Find where the given text appears and provide that cell's center as (x, y) coordinate. 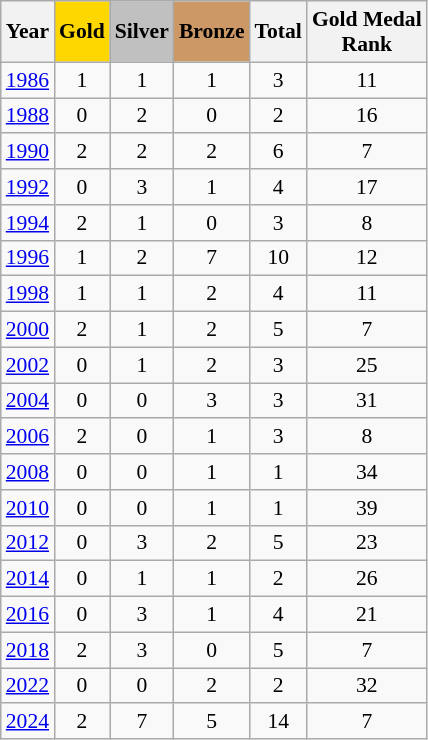
2010 (28, 508)
17 (367, 187)
Gold (82, 32)
31 (367, 401)
39 (367, 508)
16 (367, 116)
1994 (28, 223)
2014 (28, 579)
23 (367, 543)
1990 (28, 152)
21 (367, 615)
12 (367, 258)
32 (367, 686)
Silver (142, 32)
26 (367, 579)
2018 (28, 650)
2008 (28, 472)
1996 (28, 258)
Year (28, 32)
2012 (28, 543)
25 (367, 365)
14 (278, 722)
2022 (28, 686)
1986 (28, 80)
Bronze (212, 32)
2004 (28, 401)
2006 (28, 437)
34 (367, 472)
1988 (28, 116)
2016 (28, 615)
2024 (28, 722)
2000 (28, 330)
6 (278, 152)
2002 (28, 365)
Gold Medal Rank (367, 32)
10 (278, 258)
Total (278, 32)
1992 (28, 187)
1998 (28, 294)
